Return [x, y] of the center of cell containing provided text 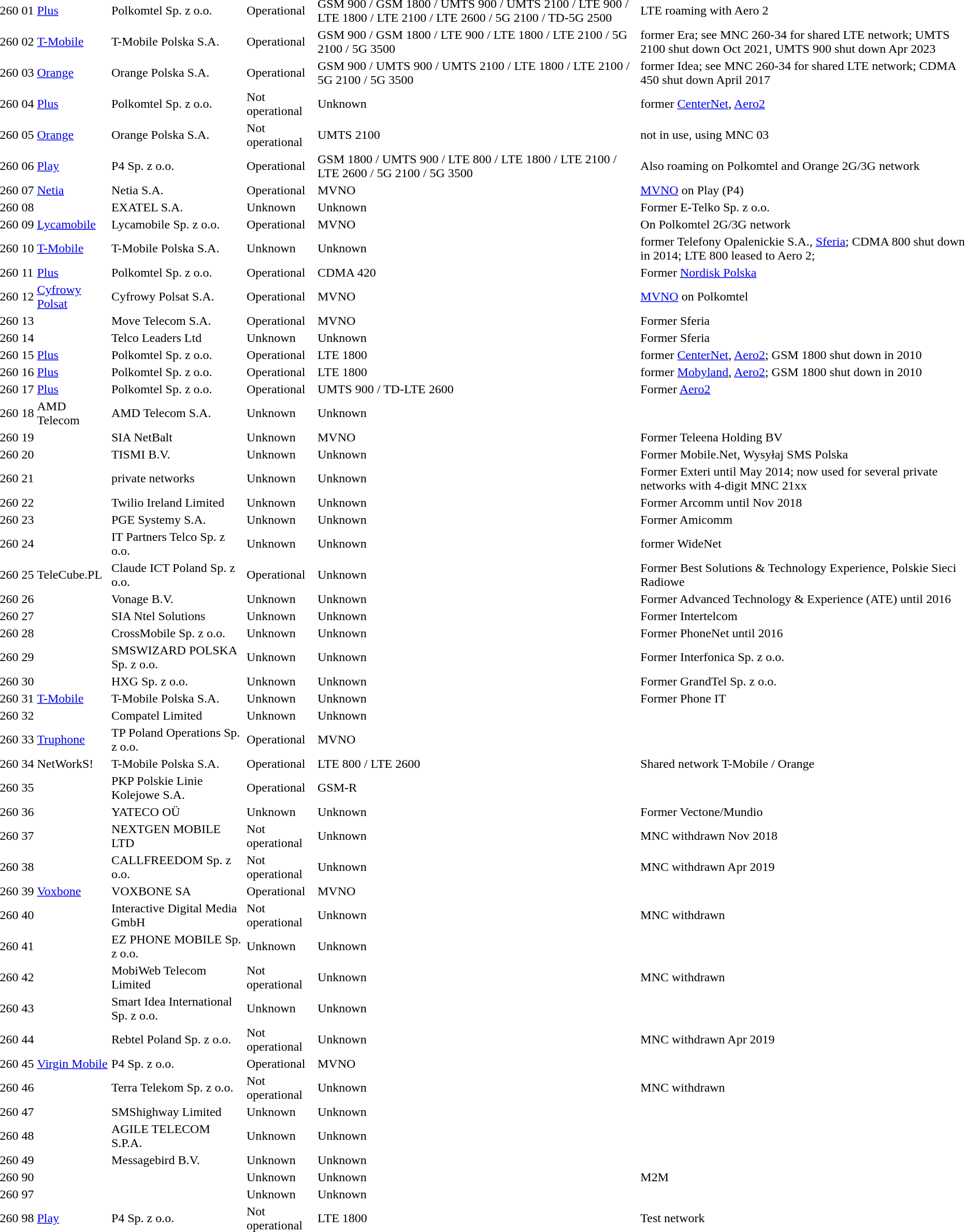
27 [28, 616]
37 [28, 836]
GSM 900 / UMTS 900 / UMTS 2100 / LTE 1800 / LTE 2100 / 5G 2100 / 5G 3500 [478, 73]
CALLFREEDOM Sp. z o.o. [177, 867]
EZ PHONE MOBILE Sp. z o.o. [177, 946]
38 [28, 867]
Messagebird B.V. [177, 1160]
36 [28, 812]
12 [28, 296]
31 [28, 698]
39 [28, 891]
Compatel Limited [177, 715]
43 [28, 1008]
Smart Idea International Sp. z o.o. [177, 1008]
23 [28, 520]
45 [28, 1064]
08 [28, 207]
19 [28, 437]
GSM-R [478, 787]
UMTS 2100 [478, 135]
90 [28, 1177]
Netia [73, 190]
CDMA 420 [478, 273]
Twilio Ireland Limited [177, 503]
18 [28, 413]
28 [28, 633]
10 [28, 249]
Vonage B.V. [177, 599]
42 [28, 977]
46 [28, 1088]
PKP Polskie Linie Kolejowe S.A. [177, 787]
35 [28, 787]
Claude ICT Poland Sp. z o.o. [177, 575]
private networks [177, 479]
49 [28, 1160]
Cyfrowy Polsat [73, 296]
03 [28, 73]
IT Partners Telco Sp. z o.o. [177, 544]
Cyfrowy Polsat S.A. [177, 296]
14 [28, 338]
AMD Telecom [73, 413]
34 [28, 764]
AMD Telecom S.A. [177, 413]
29 [28, 657]
NetWorkS! [73, 764]
UMTS 900 / TD-LTE 2600 [478, 389]
VOXBONE SA [177, 891]
25 [28, 575]
30 [28, 681]
16 [28, 372]
Virgin Mobile [73, 1064]
Telco Leaders Ltd [177, 338]
20 [28, 454]
04 [28, 104]
07 [28, 190]
AGILE TELECOM S.P.A. [177, 1136]
97 [28, 1194]
CrossMobile Sp. z o.o. [177, 633]
48 [28, 1136]
Lycamobile Sp. z o.o. [177, 224]
Interactive Digital Media GmbH [177, 915]
26 [28, 599]
SMShighway Limited [177, 1112]
33 [28, 740]
02 [28, 41]
NEXTGEN MOBILE LTD [177, 836]
YATECO OÜ [177, 812]
Netia S.A. [177, 190]
TeleCube.PL [73, 575]
47 [28, 1112]
HXG Sp. z o.o. [177, 681]
SIA NetBalt [177, 437]
GSM 900 / GSM 1800 / LTE 900 / LTE 1800 / LTE 2100 / 5G 2100 / 5G 3500 [478, 41]
44 [28, 1039]
09 [28, 224]
TISMI B.V. [177, 454]
Voxbone [73, 891]
Terra Telekom Sp. z o.o. [177, 1088]
EXATEL S.A. [177, 207]
21 [28, 479]
GSM 1800 / UMTS 900 / LTE 800 / LTE 1800 / LTE 2100 / LTE 2600 / 5G 2100 / 5G 3500 [478, 166]
05 [28, 135]
24 [28, 544]
SMSWIZARD POLSKA Sp. z o.o. [177, 657]
40 [28, 915]
Truphone [73, 740]
Lycamobile [73, 224]
Move Telecom S.A. [177, 321]
Rebtel Poland Sp. z o.o. [177, 1039]
32 [28, 715]
MobiWeb Telecom Limited [177, 977]
15 [28, 355]
SIA Ntel Solutions [177, 616]
LTE 800 / LTE 2600 [478, 764]
41 [28, 946]
Play [73, 166]
TP Poland Operations Sp. z o.o. [177, 740]
22 [28, 503]
13 [28, 321]
11 [28, 273]
PGE Systemy S.A. [177, 520]
06 [28, 166]
17 [28, 389]
